Capture the cell that displays the provided text and extract its (X, Y) central coordinate. 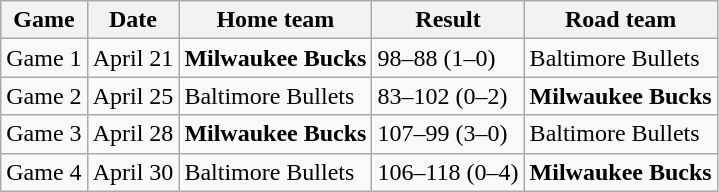
Road team (620, 20)
Home team (276, 20)
Date (133, 20)
April 28 (133, 134)
107–99 (3–0) (448, 134)
Game 3 (44, 134)
Game 1 (44, 58)
Game 4 (44, 172)
April 21 (133, 58)
106–118 (0–4) (448, 172)
Game 2 (44, 96)
98–88 (1–0) (448, 58)
Game (44, 20)
April 25 (133, 96)
April 30 (133, 172)
83–102 (0–2) (448, 96)
Result (448, 20)
